From the cell containing the given text, extract its center point as (X, Y) coordinate. 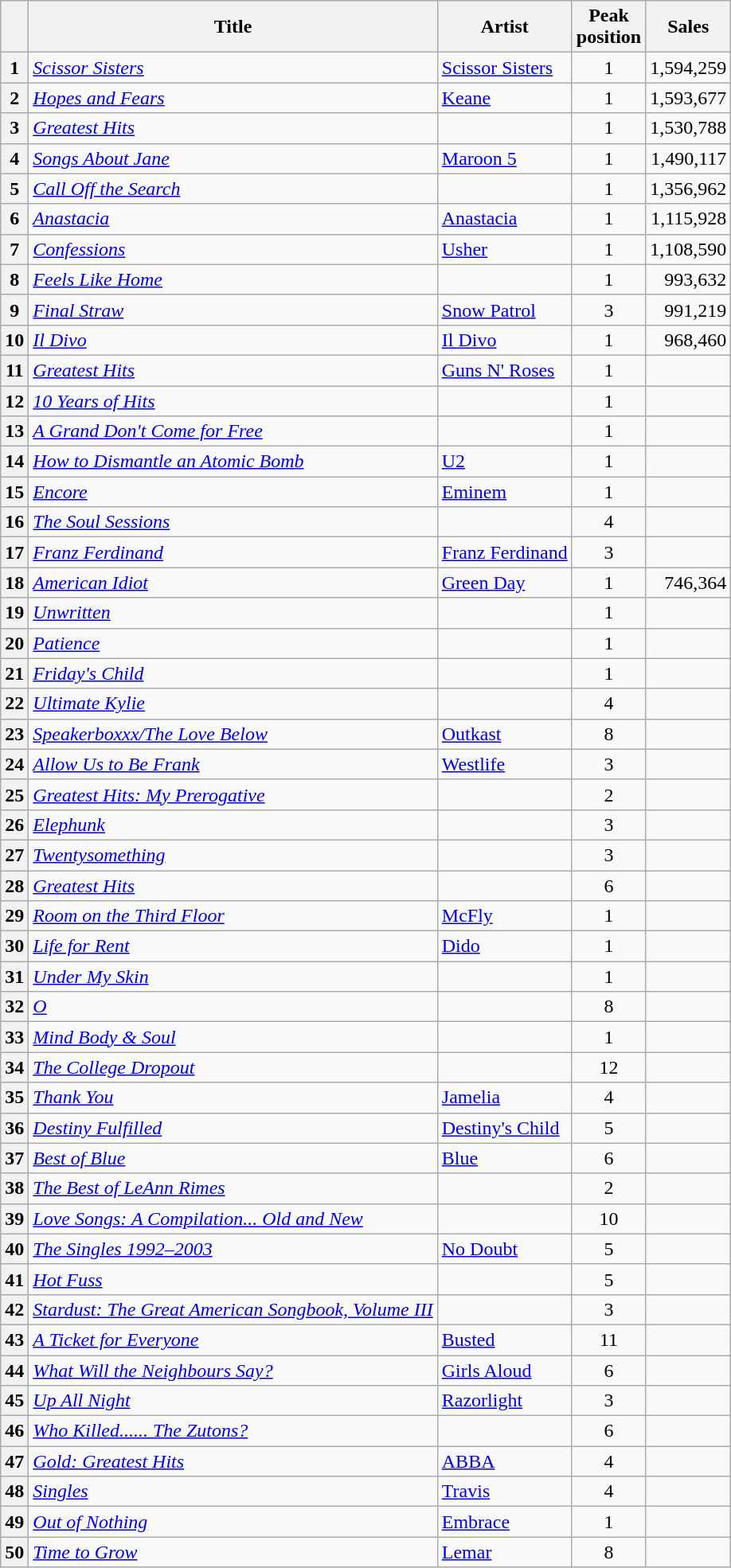
Travis (505, 1492)
28 (14, 886)
Allow Us to Be Frank (233, 764)
9 (14, 310)
Sales (688, 27)
50 (14, 1552)
746,364 (688, 583)
Twentysomething (233, 855)
American Idiot (233, 583)
1,594,259 (688, 68)
Girls Aloud (505, 1370)
43 (14, 1340)
Maroon 5 (505, 158)
U2 (505, 462)
Keane (505, 98)
42 (14, 1309)
49 (14, 1522)
Embrace (505, 1522)
Artist (505, 27)
44 (14, 1370)
A Grand Don't Come for Free (233, 431)
15 (14, 492)
30 (14, 946)
Up All Night (233, 1401)
Unwritten (233, 613)
Out of Nothing (233, 1522)
Jamelia (505, 1098)
Love Songs: A Compilation... Old and New (233, 1219)
Destiny Fulfilled (233, 1128)
1,108,590 (688, 249)
25 (14, 794)
Eminem (505, 492)
47 (14, 1461)
Thank You (233, 1098)
1,490,117 (688, 158)
10 Years of Hits (233, 400)
48 (14, 1492)
Encore (233, 492)
What Will the Neighbours Say? (233, 1370)
Destiny's Child (505, 1128)
27 (14, 855)
41 (14, 1279)
Peakposition (608, 27)
39 (14, 1219)
Blue (505, 1158)
19 (14, 613)
Under My Skin (233, 977)
33 (14, 1037)
Speakerboxxx/The Love Below (233, 734)
13 (14, 431)
23 (14, 734)
37 (14, 1158)
Dido (505, 946)
ABBA (505, 1461)
Feels Like Home (233, 279)
1,530,788 (688, 128)
O (233, 1007)
Best of Blue (233, 1158)
46 (14, 1431)
Room on the Third Floor (233, 916)
The Singles 1992–2003 (233, 1249)
968,460 (688, 340)
17 (14, 552)
24 (14, 764)
Razorlight (505, 1401)
How to Dismantle an Atomic Bomb (233, 462)
36 (14, 1128)
991,219 (688, 310)
The Best of LeAnn Rimes (233, 1188)
34 (14, 1067)
21 (14, 673)
45 (14, 1401)
Stardust: The Great American Songbook, Volume III (233, 1309)
1,356,962 (688, 189)
Hopes and Fears (233, 98)
Outkast (505, 734)
7 (14, 249)
35 (14, 1098)
Friday's Child (233, 673)
26 (14, 825)
993,632 (688, 279)
Singles (233, 1492)
Gold: Greatest Hits (233, 1461)
Life for Rent (233, 946)
Guns N' Roses (505, 370)
The College Dropout (233, 1067)
18 (14, 583)
1,593,677 (688, 98)
Ultimate Kylie (233, 704)
14 (14, 462)
20 (14, 643)
Mind Body & Soul (233, 1037)
Busted (505, 1340)
Hot Fuss (233, 1279)
16 (14, 522)
Patience (233, 643)
Greatest Hits: My Prerogative (233, 794)
31 (14, 977)
40 (14, 1249)
Songs About Jane (233, 158)
Final Straw (233, 310)
22 (14, 704)
32 (14, 1007)
Elephunk (233, 825)
Usher (505, 249)
38 (14, 1188)
Snow Patrol (505, 310)
No Doubt (505, 1249)
1,115,928 (688, 219)
Time to Grow (233, 1552)
29 (14, 916)
A Ticket for Everyone (233, 1340)
Title (233, 27)
Confessions (233, 249)
McFly (505, 916)
Who Killed...... The Zutons? (233, 1431)
Green Day (505, 583)
The Soul Sessions (233, 522)
Lemar (505, 1552)
Westlife (505, 764)
Call Off the Search (233, 189)
